Capture the cell that displays the provided text and extract its [x, y] central coordinate. 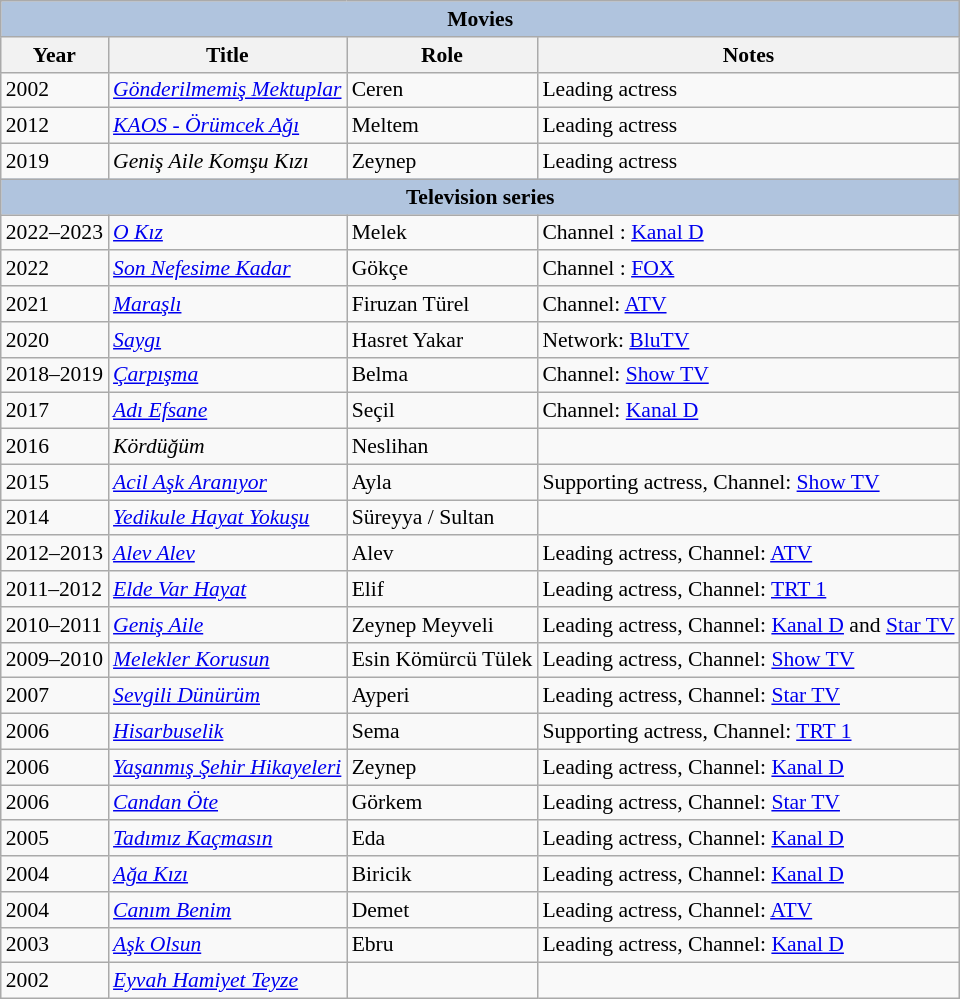
Demet [442, 910]
Görkem [442, 803]
Neslihan [442, 447]
O Kız [228, 233]
Hisarbuselik [228, 732]
Elde Var Hayat [228, 589]
Ayla [442, 482]
2011–2012 [54, 589]
Aşk Olsun [228, 945]
Zeynep Meyveli [442, 625]
Ebru [442, 945]
Channel: ATV [748, 304]
2012 [54, 126]
Sema [442, 732]
Kördüğüm [228, 447]
Supporting actress, Channel: Show TV [748, 482]
2021 [54, 304]
2010–2011 [54, 625]
Channel : Kanal D [748, 233]
Son Nefesime Kadar [228, 269]
Yedikule Hayat Yokuşu [228, 518]
2022 [54, 269]
Alev Alev [228, 554]
Belma [442, 375]
Gökçe [442, 269]
Movies [480, 19]
Ayperi [442, 696]
Adı Efsane [228, 411]
Firuzan Türel [442, 304]
Melek [442, 233]
2003 [54, 945]
2009–2010 [54, 660]
Year [54, 55]
Eda [442, 839]
Sevgili Dünürüm [228, 696]
Geniş Aile [228, 625]
2005 [54, 839]
Channel: Kanal D [748, 411]
Geniş Aile Komşu Kızı [228, 162]
2019 [54, 162]
Candan Öte [228, 803]
Elif [442, 589]
Canım Benim [228, 910]
Meltem [442, 126]
2017 [54, 411]
2020 [54, 340]
Role [442, 55]
Title [228, 55]
Maraşlı [228, 304]
Eyvah Hamiyet Teyze [228, 981]
KAOS - Örümcek Ağı [228, 126]
Leading actress, Channel: TRT 1 [748, 589]
Biricik [442, 874]
Acil Aşk Aranıyor [228, 482]
2022–2023 [54, 233]
2018–2019 [54, 375]
Esin Kömürcü Tülek [442, 660]
Alev [442, 554]
Supporting actress, Channel: TRT 1 [748, 732]
Saygı [228, 340]
Yaşanmış Şehir Hikayeleri [228, 767]
Television series [480, 197]
Süreyya / Sultan [442, 518]
Ceren [442, 90]
Network: BluTV [748, 340]
Notes [748, 55]
Seçil [442, 411]
Tadımız Kaçmasın [228, 839]
2014 [54, 518]
Channel: Show TV [748, 375]
Melekler Korusun [228, 660]
Çarpışma [228, 375]
Gönderilmemiş Mektuplar [228, 90]
2007 [54, 696]
Leading actress, Channel: Show TV [748, 660]
Leading actress, Channel: Kanal D and Star TV [748, 625]
Hasret Yakar [442, 340]
Channel : FOX [748, 269]
Ağa Kızı [228, 874]
2016 [54, 447]
2015 [54, 482]
2012–2013 [54, 554]
